Pinpoint the cell where the given text exists, returning its [x, y] midpoint coordinate. 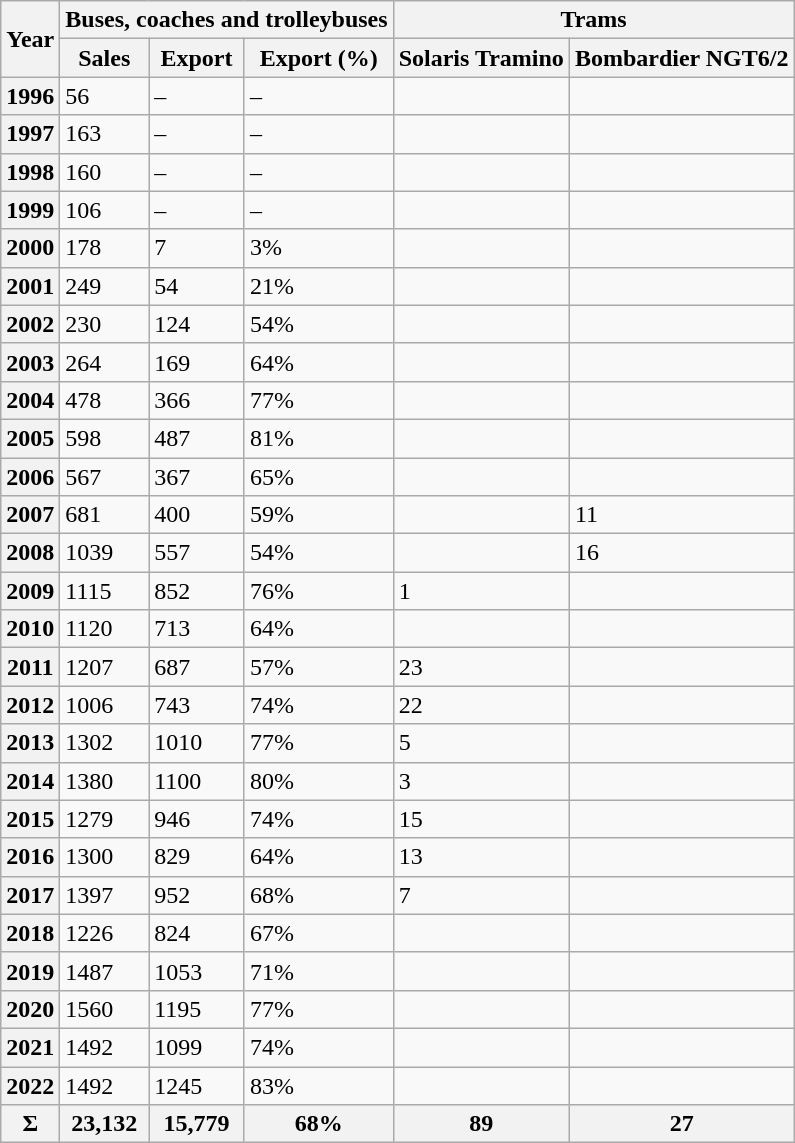
2000 [30, 248]
Solaris Tramino [481, 58]
687 [197, 667]
598 [104, 438]
2022 [30, 1085]
829 [197, 857]
163 [104, 134]
15 [481, 819]
952 [197, 895]
Sales [104, 58]
2015 [30, 819]
Trams [594, 20]
1195 [197, 1009]
264 [104, 362]
2006 [30, 477]
Export [197, 58]
13 [481, 857]
16 [682, 553]
2018 [30, 933]
Bombardier NGT6/2 [682, 58]
23,132 [104, 1124]
1100 [197, 781]
400 [197, 515]
1 [481, 591]
557 [197, 553]
2007 [30, 515]
160 [104, 172]
2005 [30, 438]
1099 [197, 1047]
1380 [104, 781]
1279 [104, 819]
2020 [30, 1009]
21% [318, 286]
681 [104, 515]
743 [197, 705]
2013 [30, 743]
1487 [104, 971]
5 [481, 743]
946 [197, 819]
1997 [30, 134]
487 [197, 438]
Export (%) [318, 58]
2021 [30, 1047]
1397 [104, 895]
230 [104, 324]
366 [197, 400]
27 [682, 1124]
478 [104, 400]
2003 [30, 362]
178 [104, 248]
1207 [104, 667]
80% [318, 781]
3% [318, 248]
2008 [30, 553]
2002 [30, 324]
1245 [197, 1085]
1302 [104, 743]
Year [30, 39]
713 [197, 629]
169 [197, 362]
2014 [30, 781]
11 [682, 515]
1115 [104, 591]
1996 [30, 96]
824 [197, 933]
Σ [30, 1124]
1010 [197, 743]
567 [104, 477]
2012 [30, 705]
1998 [30, 172]
1120 [104, 629]
15,779 [197, 1124]
83% [318, 1085]
56 [104, 96]
23 [481, 667]
Buses, coaches and trolleybuses [226, 20]
2004 [30, 400]
1006 [104, 705]
2016 [30, 857]
1226 [104, 933]
2010 [30, 629]
1560 [104, 1009]
81% [318, 438]
67% [318, 933]
1039 [104, 553]
71% [318, 971]
59% [318, 515]
367 [197, 477]
65% [318, 477]
106 [104, 210]
57% [318, 667]
54 [197, 286]
852 [197, 591]
2009 [30, 591]
249 [104, 286]
76% [318, 591]
2011 [30, 667]
2001 [30, 286]
3 [481, 781]
2017 [30, 895]
124 [197, 324]
1053 [197, 971]
2019 [30, 971]
22 [481, 705]
1999 [30, 210]
89 [481, 1124]
1300 [104, 857]
